Pinpoint the cell where the given text exists, returning its [X, Y] midpoint coordinate. 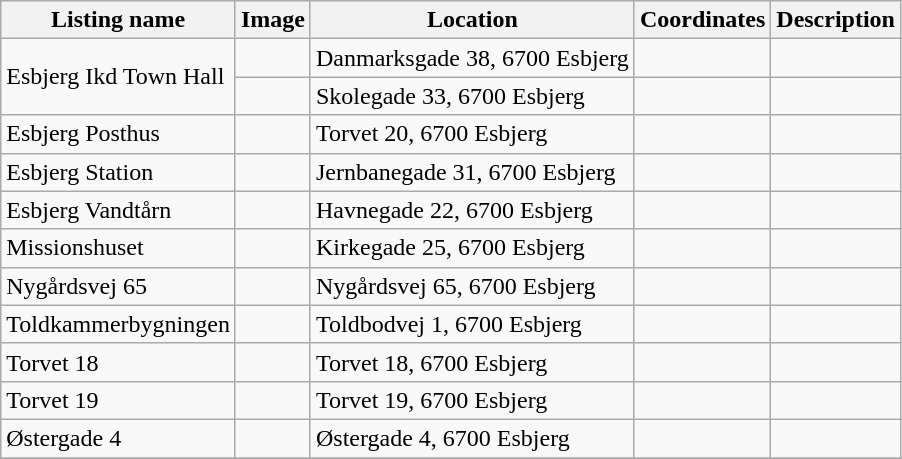
Skolegade 33, 6700 Esbjerg [472, 96]
Torvet 19, 6700 Esbjerg [472, 400]
Toldkammerbygningen [118, 324]
Coordinates [702, 20]
Torvet 19 [118, 400]
Nygårdsvej 65 [118, 286]
Esbjerg Station [118, 172]
Danmarksgade 38, 6700 Esbjerg [472, 58]
Esbjerg Vandtårn [118, 210]
Østergade 4, 6700 Esbjerg [472, 438]
Jernbanegade 31, 6700 Esbjerg [472, 172]
Torvet 18, 6700 Esbjerg [472, 362]
Toldbodvej 1, 6700 Esbjerg [472, 324]
Esbjerg Posthus [118, 134]
Kirkegade 25, 6700 Esbjerg [472, 248]
Østergade 4 [118, 438]
Description [836, 20]
Location [472, 20]
Esbjerg Ikd Town Hall [118, 77]
Havnegade 22, 6700 Esbjerg [472, 210]
Torvet 20, 6700 Esbjerg [472, 134]
Image [272, 20]
Listing name [118, 20]
Torvet 18 [118, 362]
Missionshuset [118, 248]
Nygårdsvej 65, 6700 Esbjerg [472, 286]
